Search for the cell housing the specified text and yield its (x, y) center coordinate. 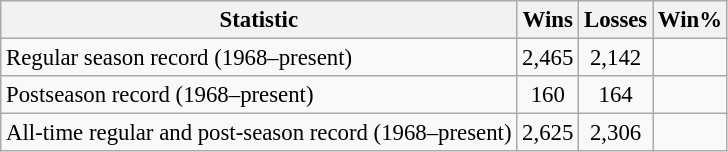
Regular season record (1968–present) (259, 58)
2,625 (548, 133)
160 (548, 95)
2,142 (616, 58)
All-time regular and post-season record (1968–present) (259, 133)
Postseason record (1968–present) (259, 95)
2,465 (548, 58)
Statistic (259, 20)
Losses (616, 20)
Win% (690, 20)
Wins (548, 20)
2,306 (616, 133)
164 (616, 95)
